For the text-containing cell, return its midpoint in [X, Y] coordinate format. 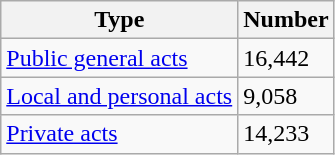
16,442 [286, 58]
Type [120, 20]
14,233 [286, 134]
Private acts [120, 134]
9,058 [286, 96]
Number [286, 20]
Public general acts [120, 58]
Local and personal acts [120, 96]
